Capture the cell that displays the provided text and extract its (X, Y) central coordinate. 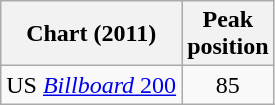
85 (228, 85)
US Billboard 200 (92, 85)
Chart (2011) (92, 34)
Peakposition (228, 34)
